Determine the (x, y) coordinate at the center of the cell enclosing the given text.  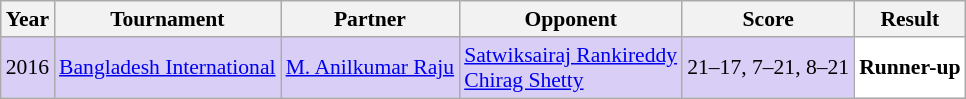
Runner-up (910, 68)
Tournament (168, 19)
Partner (370, 19)
21–17, 7–21, 8–21 (768, 68)
Result (910, 19)
2016 (28, 68)
M. Anilkumar Raju (370, 68)
Score (768, 19)
Satwiksairaj Rankireddy Chirag Shetty (570, 68)
Opponent (570, 19)
Year (28, 19)
Bangladesh International (168, 68)
